For the text-containing cell, return its midpoint in (X, Y) coordinate format. 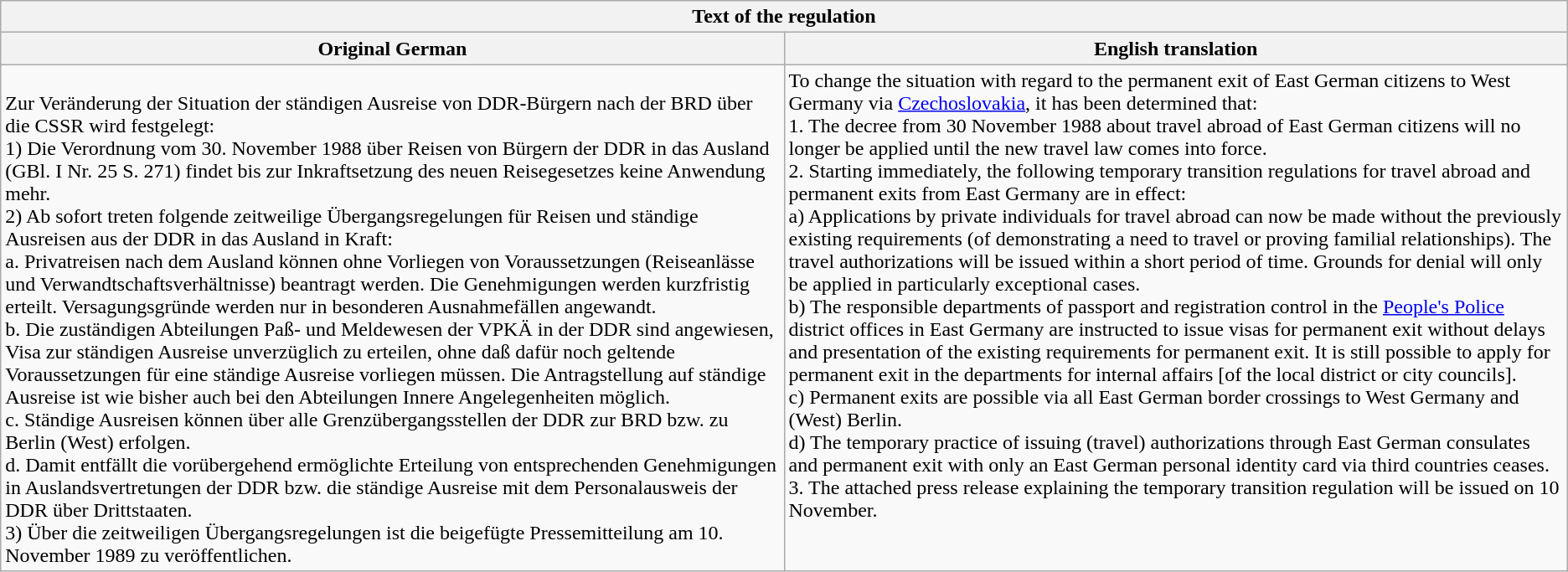
Original German (392, 49)
English translation (1176, 49)
Text of the regulation (784, 17)
